Return [X, Y] of the center of cell containing provided text 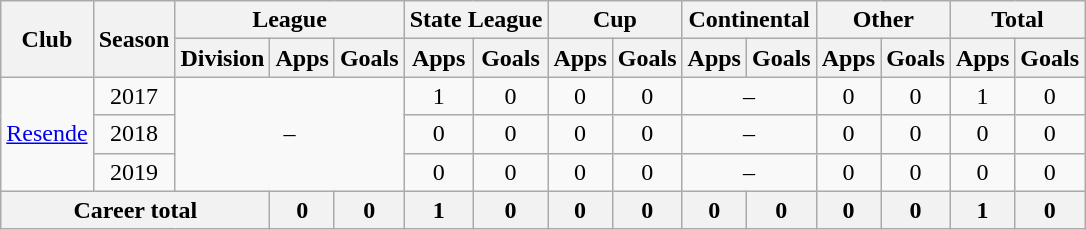
State League [476, 20]
League [290, 20]
Cup [615, 20]
Resende [47, 134]
Continental [749, 20]
Total [1017, 20]
Other [883, 20]
2019 [134, 172]
Career total [136, 210]
2017 [134, 96]
Division [222, 58]
Club [47, 39]
2018 [134, 134]
Season [134, 39]
